From the cell containing the given text, extract its center point as (x, y) coordinate. 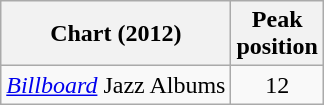
Chart (2012) (116, 34)
Billboard Jazz Albums (116, 85)
12 (277, 85)
Peakposition (277, 34)
